Identify which cell holds the provided text, then report its [x, y] central coordinate. 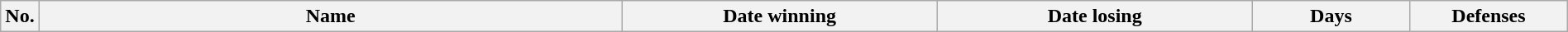
No. [20, 16]
Days [1331, 16]
Name [331, 16]
Date winning [779, 16]
Date losing [1095, 16]
Defenses [1489, 16]
